Search for the cell housing the specified text and yield its (X, Y) center coordinate. 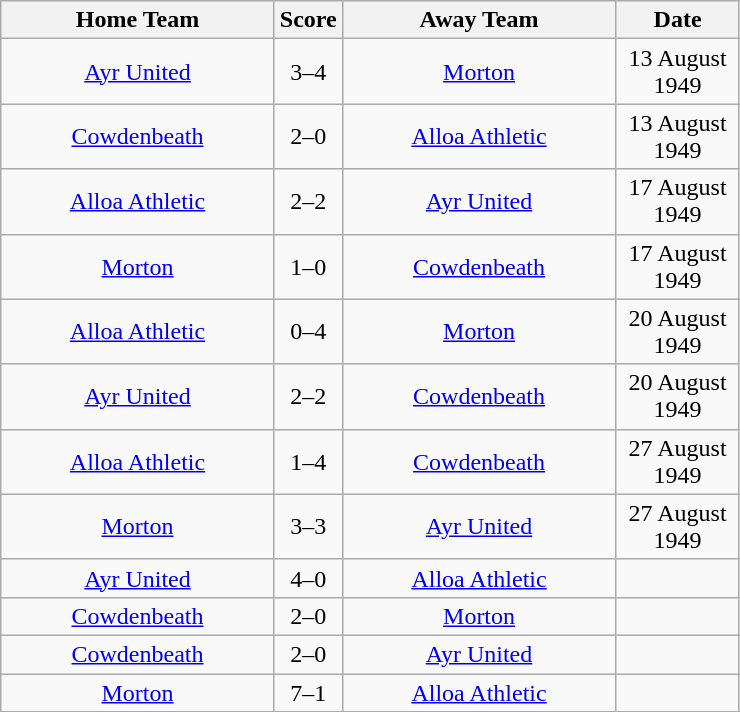
3–4 (308, 72)
1–0 (308, 266)
1–4 (308, 462)
Home Team (138, 20)
Away Team (479, 20)
7–1 (308, 693)
Date (678, 20)
4–0 (308, 578)
Score (308, 20)
3–3 (308, 526)
0–4 (308, 332)
